Pinpoint the cell where the given text exists, returning its (x, y) midpoint coordinate. 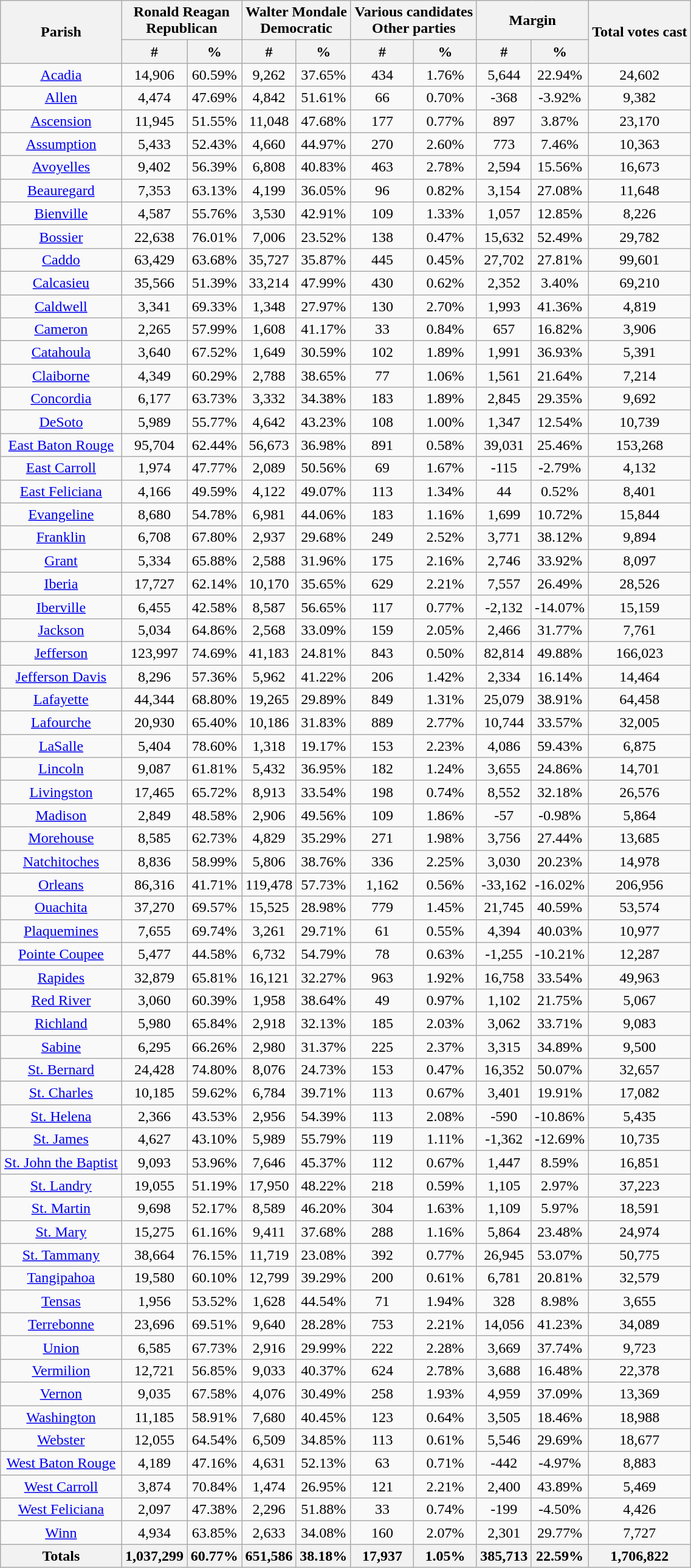
53.52% (215, 1301)
-590 (504, 1116)
225 (382, 1046)
2,265 (154, 330)
17,937 (382, 1556)
34.89% (560, 1046)
3,505 (504, 1417)
130 (382, 306)
52.17% (215, 1209)
25.46% (560, 445)
-10.21% (560, 954)
7,761 (639, 630)
10,185 (154, 1093)
288 (382, 1232)
2,366 (154, 1116)
6,455 (154, 607)
15.56% (560, 167)
8,296 (154, 677)
4,819 (639, 306)
5,432 (269, 769)
37,270 (154, 908)
St. John the Baptist (61, 1162)
0.45% (445, 260)
9,500 (639, 1046)
Tensas (61, 1301)
9,262 (269, 75)
1.76% (445, 75)
1,993 (504, 306)
21.64% (560, 376)
-1,255 (504, 954)
2,845 (504, 399)
5,806 (269, 862)
Vernon (61, 1394)
78 (382, 954)
-1,362 (504, 1139)
1.92% (445, 977)
4,349 (154, 376)
7,353 (154, 190)
38.91% (560, 700)
23,696 (154, 1324)
30.49% (323, 1394)
48.22% (323, 1186)
15,525 (269, 908)
1,102 (504, 1000)
7,646 (269, 1162)
Total votes cast (639, 32)
18.46% (560, 1417)
9,087 (154, 769)
4,934 (154, 1533)
14,464 (639, 677)
24,428 (154, 1070)
48.58% (215, 815)
Beauregard (61, 190)
10,739 (639, 422)
West Feliciana (61, 1510)
9,382 (639, 98)
8,097 (639, 561)
8.98% (560, 1301)
35.87% (323, 260)
3,906 (639, 330)
41.36% (560, 306)
Morehouse (61, 838)
10,977 (639, 931)
2,334 (504, 677)
Rapides (61, 977)
5,546 (504, 1440)
37,223 (639, 1186)
4,842 (269, 98)
15,632 (504, 237)
95,704 (154, 445)
117 (382, 607)
37.74% (560, 1347)
153,268 (639, 445)
Jefferson (61, 653)
3,874 (154, 1487)
38.12% (560, 537)
37.09% (560, 1394)
2,089 (269, 468)
49.07% (323, 491)
54.78% (215, 514)
63.73% (215, 399)
Iberia (61, 584)
4,189 (154, 1463)
3,332 (269, 399)
44.06% (323, 514)
206 (382, 677)
22.59% (560, 1556)
0.82% (445, 190)
270 (382, 144)
39.71% (323, 1093)
Washington (61, 1417)
60.77% (215, 1556)
Vermilion (61, 1370)
304 (382, 1209)
17,727 (154, 584)
24,974 (639, 1232)
6,732 (269, 954)
5,469 (639, 1487)
56,673 (269, 445)
16,673 (639, 167)
6,585 (154, 1347)
-57 (504, 815)
41.17% (323, 330)
29.99% (323, 1347)
50.56% (323, 468)
32.13% (323, 1023)
41.22% (323, 677)
336 (382, 862)
31.77% (560, 630)
2,588 (269, 561)
Bossier (61, 237)
1,974 (154, 468)
28.28% (323, 1324)
23,170 (639, 121)
18,677 (639, 1440)
63 (382, 1463)
16,758 (504, 977)
166,023 (639, 653)
3,669 (504, 1347)
42.91% (323, 213)
11,719 (269, 1255)
65.81% (215, 977)
4,829 (269, 838)
62.14% (215, 584)
Walter MondaleDemocratic (297, 21)
-16.02% (560, 885)
61 (382, 931)
26.95% (323, 1487)
1,958 (269, 1000)
58.91% (215, 1417)
1,318 (269, 746)
0.84% (445, 330)
3.87% (560, 121)
9,035 (154, 1394)
29.35% (560, 399)
40.83% (323, 167)
6,875 (639, 746)
3,315 (504, 1046)
DeSoto (61, 422)
1.94% (445, 1301)
63.68% (215, 260)
119,478 (269, 885)
4,426 (639, 1510)
10,744 (504, 723)
62.44% (215, 445)
14,056 (504, 1324)
445 (382, 260)
23.48% (560, 1232)
64,458 (639, 700)
3,756 (504, 838)
Winn (61, 1533)
2,788 (269, 376)
4,122 (269, 491)
27,702 (504, 260)
11,048 (269, 121)
159 (382, 630)
24,602 (639, 75)
51.88% (323, 1510)
27.97% (323, 306)
-12.69% (560, 1139)
7,214 (639, 376)
4,166 (154, 491)
35.29% (323, 838)
45.37% (323, 1162)
1,699 (504, 514)
11,945 (154, 121)
10,186 (269, 723)
60.39% (215, 1000)
3,030 (504, 862)
19,055 (154, 1186)
1.67% (445, 468)
38.65% (323, 376)
2.70% (445, 306)
St. Tammany (61, 1255)
2.03% (445, 1023)
0.55% (445, 931)
51.39% (215, 283)
5.97% (560, 1209)
1.98% (445, 838)
15,159 (639, 607)
889 (382, 723)
49.56% (323, 815)
8,401 (639, 491)
Bienville (61, 213)
67.52% (215, 353)
1.06% (445, 376)
1.33% (445, 213)
249 (382, 537)
8,587 (269, 607)
9,692 (639, 399)
218 (382, 1186)
Pointe Coupee (61, 954)
3,688 (504, 1370)
52.13% (323, 1463)
8.59% (560, 1162)
74.80% (215, 1070)
6,177 (154, 399)
5,962 (269, 677)
430 (382, 283)
1,105 (504, 1186)
-4.97% (560, 1463)
2,937 (269, 537)
16,352 (504, 1070)
29.68% (323, 537)
1.05% (445, 1556)
36.95% (323, 769)
2,633 (269, 1533)
12.85% (560, 213)
0.64% (445, 1417)
LaSalle (61, 746)
4,076 (269, 1394)
19,265 (269, 700)
14,906 (154, 75)
Parish (61, 32)
36.93% (560, 353)
185 (382, 1023)
0.50% (445, 653)
2.77% (445, 723)
54.39% (323, 1116)
3,640 (154, 353)
44,344 (154, 700)
40.45% (323, 1417)
86,316 (154, 885)
108 (382, 422)
4,474 (154, 98)
West Carroll (61, 1487)
Sabine (61, 1046)
39.29% (323, 1278)
7,655 (154, 931)
2,916 (269, 1347)
44.58% (215, 954)
16.48% (560, 1370)
6,781 (504, 1278)
2.37% (445, 1046)
Acadia (61, 75)
1,348 (269, 306)
-368 (504, 98)
4,642 (269, 422)
49,963 (639, 977)
36.98% (323, 445)
1,956 (154, 1301)
Concordia (61, 399)
49.59% (215, 491)
6,784 (269, 1093)
4,132 (639, 468)
0.59% (445, 1186)
Webster (61, 1440)
18,591 (639, 1209)
651,586 (269, 1556)
22,638 (154, 237)
1.63% (445, 1209)
Union (61, 1347)
10,170 (269, 584)
773 (504, 144)
8,883 (639, 1463)
Terrebonne (61, 1324)
37.68% (323, 1232)
2,746 (504, 561)
16.82% (560, 330)
53.96% (215, 1162)
Jackson (61, 630)
177 (382, 121)
182 (382, 769)
69.51% (215, 1324)
27.81% (560, 260)
Ouachita (61, 908)
32,879 (154, 977)
21,745 (504, 908)
28,526 (639, 584)
12,799 (269, 1278)
849 (382, 700)
40.37% (323, 1370)
13,685 (639, 838)
2,466 (504, 630)
4,627 (154, 1139)
Lafayette (61, 700)
-442 (504, 1463)
47.68% (323, 121)
63.13% (215, 190)
4,394 (504, 931)
35,566 (154, 283)
16,851 (639, 1162)
328 (504, 1301)
1.93% (445, 1394)
27.08% (560, 190)
50,775 (639, 1255)
Franklin (61, 537)
8,680 (154, 514)
1,649 (269, 353)
4,587 (154, 213)
69.57% (215, 908)
61.81% (215, 769)
19,580 (154, 1278)
2,849 (154, 815)
7.46% (560, 144)
64.54% (215, 1440)
31.37% (323, 1046)
Natchitoches (61, 862)
Allen (61, 98)
40.59% (560, 908)
12,287 (639, 954)
12,055 (154, 1440)
61.16% (215, 1232)
Lafourche (61, 723)
29.71% (323, 931)
2,594 (504, 167)
-199 (504, 1510)
3,401 (504, 1093)
47.69% (215, 98)
Red River (61, 1000)
99,601 (639, 260)
14,701 (639, 769)
St. Martin (61, 1209)
51.61% (323, 98)
51.19% (215, 1186)
9,698 (154, 1209)
20,930 (154, 723)
33.57% (560, 723)
43.53% (215, 1116)
8,552 (504, 792)
3.40% (560, 283)
63.85% (215, 1533)
33.71% (560, 1023)
8,226 (639, 213)
71 (382, 1301)
56.65% (323, 607)
123 (382, 1417)
8,076 (269, 1070)
55.79% (323, 1139)
36.05% (323, 190)
St. Charles (61, 1093)
2.07% (445, 1533)
59.43% (560, 746)
-14.07% (560, 607)
7,557 (504, 584)
24.86% (560, 769)
9,723 (639, 1347)
Claiborne (61, 376)
3,341 (154, 306)
1,561 (504, 376)
67.73% (215, 1347)
Ronald ReaganRepublican (182, 21)
69 (382, 468)
47.38% (215, 1510)
32,005 (639, 723)
897 (504, 121)
West Baton Rouge (61, 1463)
2,296 (269, 1510)
Ascension (61, 121)
Lincoln (61, 769)
66.26% (215, 1046)
7,727 (639, 1533)
23.08% (323, 1255)
3,154 (504, 190)
891 (382, 445)
4,086 (504, 746)
1,037,299 (154, 1556)
65.84% (215, 1023)
54.79% (323, 954)
1.45% (445, 908)
5,034 (154, 630)
St. Bernard (61, 1070)
56.85% (215, 1370)
19.17% (323, 746)
2,980 (269, 1046)
121 (382, 1487)
0.62% (445, 283)
434 (382, 75)
55.77% (215, 422)
66 (382, 98)
60.29% (215, 376)
15,275 (154, 1232)
2.08% (445, 1116)
-3.92% (560, 98)
3,530 (269, 213)
-4.50% (560, 1510)
57.99% (215, 330)
64.86% (215, 630)
39,031 (504, 445)
0.71% (445, 1463)
5,477 (154, 954)
7,680 (269, 1417)
23.52% (323, 237)
32.27% (323, 977)
0.97% (445, 1000)
1,706,822 (639, 1556)
26,945 (504, 1255)
5,980 (154, 1023)
-0.98% (560, 815)
9,411 (269, 1232)
5,644 (504, 75)
5,067 (639, 1000)
31.83% (323, 723)
67.80% (215, 537)
5,391 (639, 353)
2.28% (445, 1347)
1.11% (445, 1139)
1,447 (504, 1162)
69.33% (215, 306)
44.97% (323, 144)
10.72% (560, 514)
44 (504, 491)
9,640 (269, 1324)
-115 (504, 468)
55.76% (215, 213)
10,363 (639, 144)
18,988 (639, 1417)
17,465 (154, 792)
7,006 (269, 237)
3,062 (504, 1023)
East Baton Rouge (61, 445)
258 (382, 1394)
47.99% (323, 283)
6,981 (269, 514)
2.25% (445, 862)
33.92% (560, 561)
112 (382, 1162)
1,474 (269, 1487)
44.54% (323, 1301)
33.09% (323, 630)
0.58% (445, 445)
222 (382, 1347)
Margin (532, 21)
5,433 (154, 144)
629 (382, 584)
Assumption (61, 144)
1.42% (445, 677)
34.38% (323, 399)
22,378 (639, 1370)
2,568 (269, 630)
753 (382, 1324)
53,574 (639, 908)
Grant (61, 561)
3,771 (504, 537)
5,435 (639, 1116)
20.81% (560, 1278)
43.10% (215, 1139)
2.52% (445, 537)
963 (382, 977)
200 (382, 1278)
8,836 (154, 862)
77 (382, 376)
58.99% (215, 862)
50.07% (560, 1070)
31.96% (323, 561)
Livingston (61, 792)
3,261 (269, 931)
2.97% (560, 1186)
Catahoula (61, 353)
206,956 (639, 885)
1.00% (445, 422)
32,579 (639, 1278)
65.88% (215, 561)
9,402 (154, 167)
Tangipahoa (61, 1278)
11,185 (154, 1417)
65.40% (215, 723)
St. James (61, 1139)
76.15% (215, 1255)
4,199 (269, 190)
Totals (61, 1556)
57.36% (215, 677)
11,648 (639, 190)
Orleans (61, 885)
21.75% (560, 1000)
2.16% (445, 561)
35.65% (323, 584)
51.55% (215, 121)
6,808 (269, 167)
2,956 (269, 1116)
34,089 (639, 1324)
Jefferson Davis (61, 677)
41.23% (560, 1324)
29.69% (560, 1440)
2,918 (269, 1023)
49.88% (560, 653)
52.43% (215, 144)
37.65% (323, 75)
6,708 (154, 537)
62.73% (215, 838)
2,352 (504, 283)
102 (382, 353)
29,782 (639, 237)
19.91% (560, 1093)
-2,132 (504, 607)
463 (382, 167)
30.59% (323, 353)
67.58% (215, 1394)
38,664 (154, 1255)
38.76% (323, 862)
8,589 (269, 1209)
1,628 (269, 1301)
14,978 (639, 862)
9,083 (639, 1023)
East Carroll (61, 468)
198 (382, 792)
96 (382, 190)
4,631 (269, 1463)
1,162 (382, 885)
25,079 (504, 700)
24.81% (323, 653)
385,713 (504, 1556)
138 (382, 237)
2.23% (445, 746)
East Feliciana (61, 491)
59.62% (215, 1093)
0.63% (445, 954)
6,509 (269, 1440)
69.74% (215, 931)
1.31% (445, 700)
Madison (61, 815)
57.73% (323, 885)
70.84% (215, 1487)
843 (382, 653)
4,660 (269, 144)
1,109 (504, 1209)
2.05% (445, 630)
65.72% (215, 792)
35,727 (269, 260)
Calcasieu (61, 283)
10,735 (639, 1139)
2.60% (445, 144)
29.89% (323, 700)
20.23% (560, 862)
9,033 (269, 1370)
12,721 (154, 1370)
82,814 (504, 653)
53.07% (560, 1255)
8,585 (154, 838)
34.08% (323, 1533)
27.44% (560, 838)
13,369 (639, 1394)
63,429 (154, 260)
St. Helena (61, 1116)
17,082 (639, 1093)
47.16% (215, 1463)
1,347 (504, 422)
Plaquemines (61, 931)
6,295 (154, 1046)
-33,162 (504, 885)
624 (382, 1370)
2,097 (154, 1510)
78.60% (215, 746)
5,334 (154, 561)
16.14% (560, 677)
4,959 (504, 1394)
Avoyelles (61, 167)
29.77% (560, 1533)
1,608 (269, 330)
St. Landry (61, 1186)
33,214 (269, 283)
271 (382, 838)
47.77% (215, 468)
779 (382, 908)
43.23% (323, 422)
Various candidatesOther parties (413, 21)
16,121 (269, 977)
1,057 (504, 213)
60.59% (215, 75)
56.39% (215, 167)
0.52% (560, 491)
392 (382, 1255)
Caldwell (61, 306)
Cameron (61, 330)
76.01% (215, 237)
28.98% (323, 908)
42.58% (215, 607)
43.89% (560, 1487)
123,997 (154, 653)
9,093 (154, 1162)
5,404 (154, 746)
119 (382, 1139)
Iberville (61, 607)
17,950 (269, 1186)
8,913 (269, 792)
657 (504, 330)
1.24% (445, 769)
0.70% (445, 98)
26,576 (639, 792)
2,906 (269, 815)
1,991 (504, 353)
38.64% (323, 1000)
74.69% (215, 653)
1.34% (445, 491)
Evangeline (61, 514)
160 (382, 1533)
68.80% (215, 700)
Caddo (61, 260)
41.71% (215, 885)
24.73% (323, 1070)
1.86% (445, 815)
69,210 (639, 283)
40.03% (560, 931)
-10.86% (560, 1116)
60.10% (215, 1278)
26.49% (560, 584)
34.85% (323, 1440)
12.54% (560, 422)
St. Mary (61, 1232)
52.49% (560, 237)
38.18% (323, 1556)
41,183 (269, 653)
2,400 (504, 1487)
2,301 (504, 1533)
Richland (61, 1023)
-2.79% (560, 468)
0.56% (445, 885)
175 (382, 561)
32.18% (560, 792)
49 (382, 1000)
3,060 (154, 1000)
9,894 (639, 537)
46.20% (323, 1209)
15,844 (639, 514)
22.94% (560, 75)
32,657 (639, 1070)
